From the cell containing the given text, extract its center point as (X, Y) coordinate. 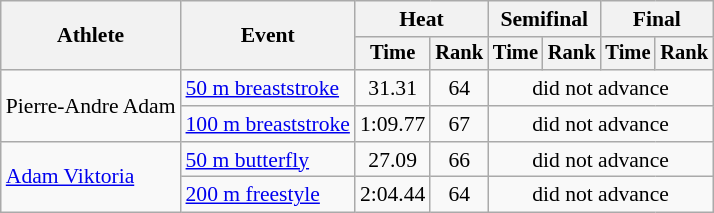
Athlete (91, 36)
Pierre-Andre Adam (91, 106)
Heat (422, 19)
50 m butterfly (268, 160)
50 m breaststroke (268, 88)
67 (459, 124)
100 m breaststroke (268, 124)
2:04.44 (392, 195)
Event (268, 36)
Final (656, 19)
Adam Viktoria (91, 178)
31.31 (392, 88)
27.09 (392, 160)
200 m freestyle (268, 195)
66 (459, 160)
Semifinal (544, 19)
1:09.77 (392, 124)
